Find where the given text appears and provide that cell's center as [x, y] coordinate. 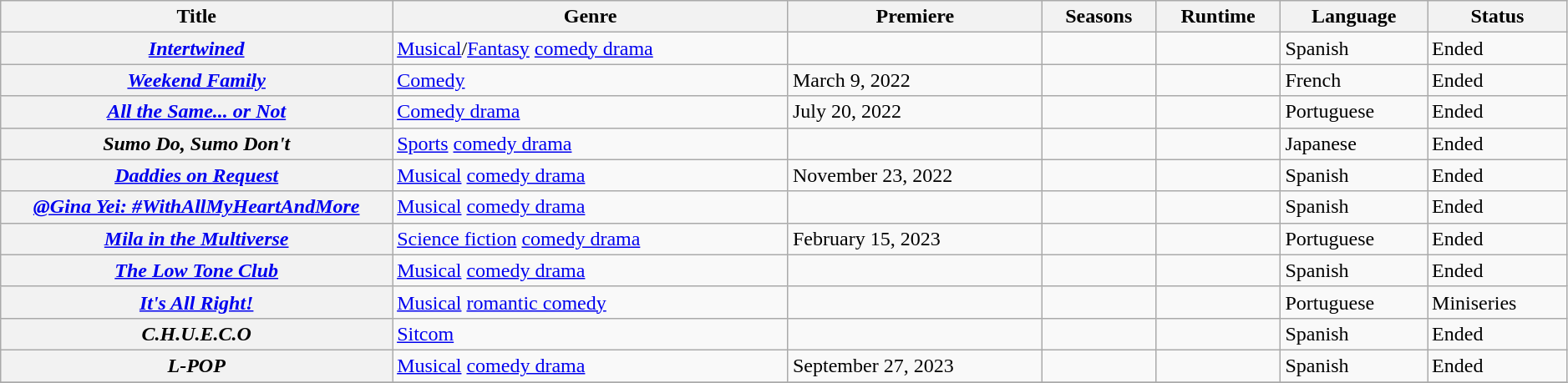
L-POP [197, 365]
Weekend Family [197, 80]
Comedy drama [591, 112]
Mila in the Multiverse [197, 239]
Sitcom [591, 334]
Science fiction comedy drama [591, 239]
Language [1354, 17]
French [1354, 80]
It's All Right! [197, 302]
Musical romantic comedy [591, 302]
Musical/Fantasy comedy drama [591, 48]
March 9, 2022 [915, 80]
Status [1498, 17]
All the Same... or Not [197, 112]
C.H.U.E.C.O [197, 334]
November 23, 2022 [915, 175]
Sumo Do, Sumo Don't [197, 144]
Seasons [1099, 17]
Genre [591, 17]
Comedy [591, 80]
Runtime [1218, 17]
Premiere [915, 17]
Miniseries [1498, 302]
Sports comedy drama [591, 144]
@Gina Yei: #WithAllMyHeartAndMore [197, 207]
Title [197, 17]
The Low Tone Club [197, 270]
Japanese [1354, 144]
February 15, 2023 [915, 239]
Intertwined [197, 48]
September 27, 2023 [915, 365]
Daddies on Request [197, 175]
July 20, 2022 [915, 112]
